Determine the (x, y) coordinate at the center of the cell enclosing the given text.  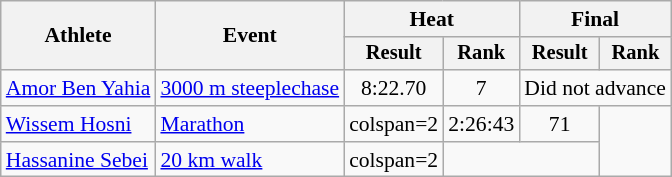
2:26:43 (481, 124)
3000 m steeplechase (250, 88)
Athlete (78, 36)
7 (481, 88)
Amor Ben Yahia (78, 88)
colspan=2 (394, 124)
Wissem Hosni (78, 124)
Marathon (250, 124)
Final (595, 19)
Did not advance (595, 88)
Heat (432, 19)
71 (560, 124)
8:22.70 (394, 88)
Event (250, 36)
